Locate the cell with the specified text and output its [X, Y] center coordinate. 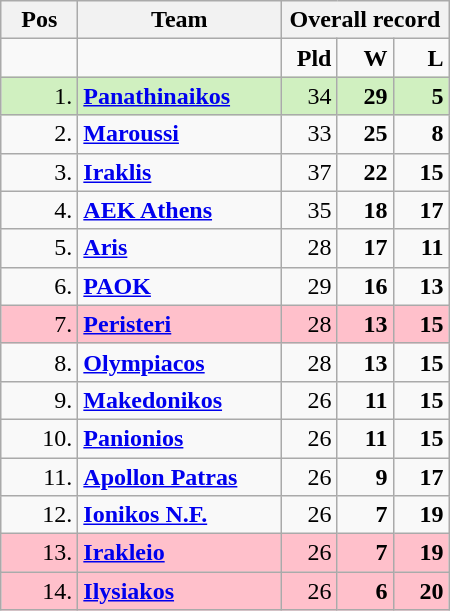
6. [40, 286]
Team [180, 20]
Overall record [365, 20]
4. [40, 210]
Peristeri [180, 324]
13. [40, 553]
6 [365, 591]
AEK Athens [180, 210]
9 [365, 477]
Makedonikos [180, 400]
34 [309, 96]
22 [365, 172]
16 [365, 286]
Pos [40, 20]
11. [40, 477]
12. [40, 515]
14. [40, 591]
20 [421, 591]
10. [40, 438]
5. [40, 248]
PAOK [180, 286]
33 [309, 134]
5 [421, 96]
35 [309, 210]
Panionios [180, 438]
W [365, 58]
3. [40, 172]
Ilysiakos [180, 591]
Iraklis [180, 172]
18 [365, 210]
2. [40, 134]
25 [365, 134]
Aris [180, 248]
7. [40, 324]
Maroussi [180, 134]
9. [40, 400]
Pld [309, 58]
Panathinaikos [180, 96]
Irakleio [180, 553]
L [421, 58]
8. [40, 362]
Apollon Patras [180, 477]
Ionikos N.F. [180, 515]
Olympiacos [180, 362]
1. [40, 96]
37 [309, 172]
8 [421, 134]
